Provide the [X, Y] coordinate of the cell's center where the given text is located.  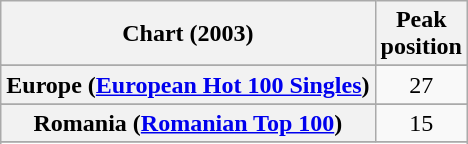
27 [421, 85]
Europe (European Hot 100 Singles) [188, 85]
Chart (2003) [188, 34]
15 [421, 123]
Romania (Romanian Top 100) [188, 123]
Peakposition [421, 34]
